Return the [X, Y] coordinate for the center point of the cell that contains the specified text.  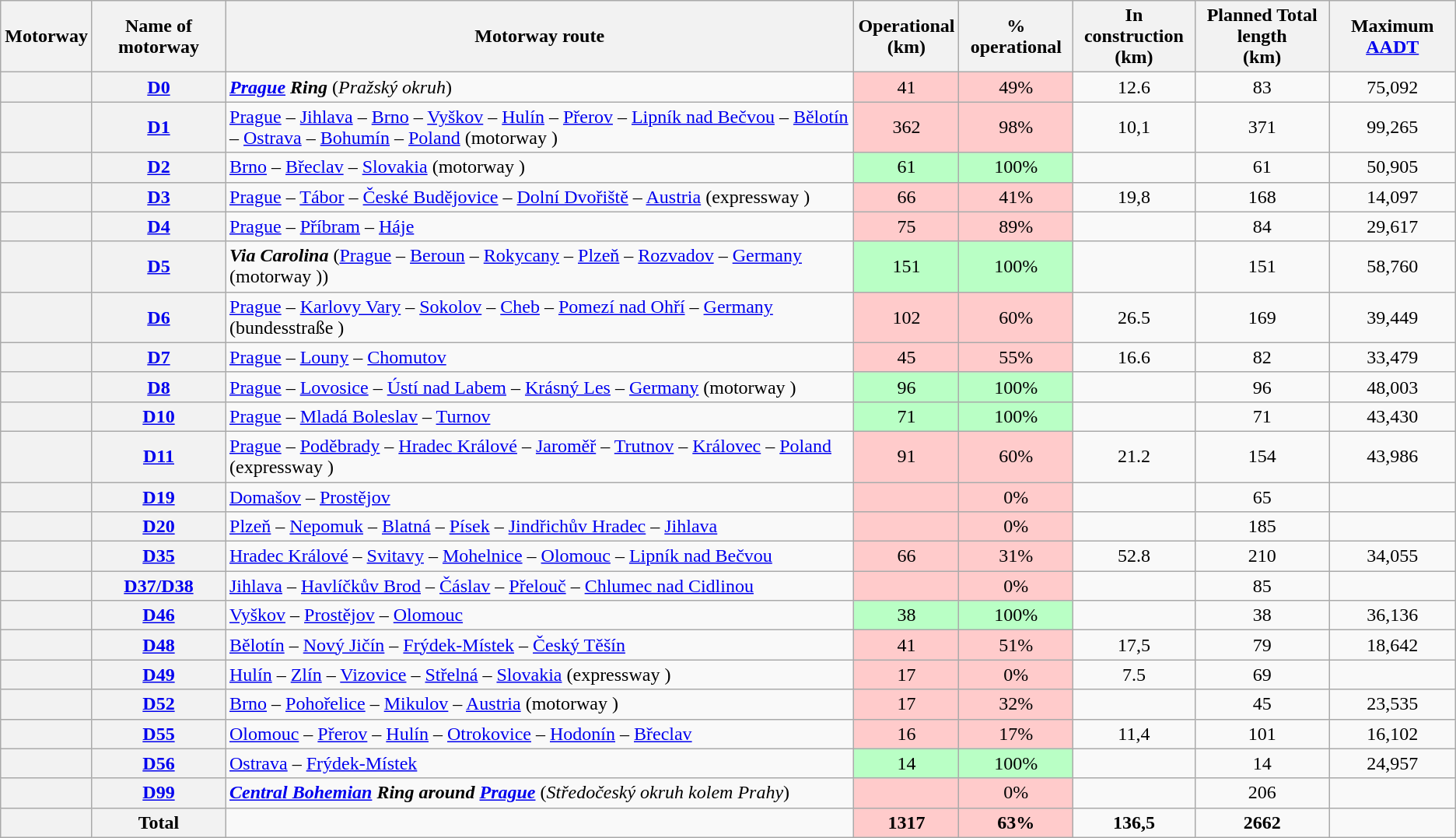
D46 [159, 615]
210 [1262, 556]
D4 [159, 226]
D19 [159, 497]
Prague – Jihlava – Brno – Vyškov – Hulín – Přerov – Lipník nad Bečvou – Bělotín – Ostrava – Bohumín – Poland (motorway ) [540, 128]
169 [1262, 317]
D55 [159, 734]
10,1 [1134, 128]
58,760 [1392, 266]
D11 [159, 456]
98% [1016, 128]
31% [1016, 556]
185 [1262, 527]
2662 [1262, 822]
D0 [159, 87]
36,136 [1392, 615]
16.6 [1134, 357]
D49 [159, 675]
D2 [159, 167]
Prague – Lovosice – Ústí nad Labem – Krásný Les – Germany (motorway ) [540, 387]
63% [1016, 822]
D48 [159, 645]
82 [1262, 357]
Jihlava – Havlíčkův Brod – Čáslav – Přelouč – Chlumec nad Cidlinou [540, 586]
168 [1262, 197]
19,8 [1134, 197]
Motorway [47, 37]
11,4 [1134, 734]
89% [1016, 226]
1317 [907, 822]
18,642 [1392, 645]
16,102 [1392, 734]
79 [1262, 645]
12.6 [1134, 87]
99,265 [1392, 128]
17,5 [1134, 645]
43,430 [1392, 416]
Prague – Louny – Chomutov [540, 357]
Brno – Pohořelice – Mikulov – Austria (motorway ) [540, 704]
Vyškov – Prostějov – Olomouc [540, 615]
D1 [159, 128]
33,479 [1392, 357]
48,003 [1392, 387]
D35 [159, 556]
51% [1016, 645]
14,097 [1392, 197]
101 [1262, 734]
D99 [159, 793]
50,905 [1392, 167]
41% [1016, 197]
Via Carolina (Prague – Beroun – Rokycany – Plzeň – Rozvadov – Germany (motorway )) [540, 266]
D37/D38 [159, 586]
75 [907, 226]
Plzeň – Nepomuk – Blatná – Písek – Jindřichův Hradec – Jihlava [540, 527]
39,449 [1392, 317]
29,617 [1392, 226]
362 [907, 128]
65 [1262, 497]
Name of motorway [159, 37]
D8 [159, 387]
Prague – Poděbrady – Hradec Králové – Jaroměř – Trutnov – Královec – Poland (expressway ) [540, 456]
Central Bohemian Ring around Prague (Středočeský okruh kolem Prahy) [540, 793]
154 [1262, 456]
D52 [159, 704]
7.5 [1134, 675]
Planned Total length(km) [1262, 37]
34,055 [1392, 556]
Prague – Karlovy Vary – Sokolov – Cheb – Pomezí nad Ohří – Germany (bundesstraße ) [540, 317]
136,5 [1134, 822]
% operational [1016, 37]
Olomouc – Přerov – Hulín – Otrokovice – Hodonín – Břeclav [540, 734]
75,092 [1392, 87]
84 [1262, 226]
D56 [159, 763]
Prague – Tábor – České Budějovice – Dolní Dvořiště – Austria (expressway ) [540, 197]
Total [159, 822]
Prague Ring (Pražský okruh) [540, 87]
Prague – Mladá Boleslav – Turnov [540, 416]
D3 [159, 197]
16 [907, 734]
83 [1262, 87]
Bělotín – Nový Jičín – Frýdek-Místek – Český Těšín [540, 645]
32% [1016, 704]
In construction(km) [1134, 37]
D6 [159, 317]
Brno – Břeclav – Slovakia (motorway ) [540, 167]
Motorway route [540, 37]
Operational(km) [907, 37]
Ostrava – Frýdek-Místek [540, 763]
Prague – Příbram – Háje [540, 226]
D10 [159, 416]
23,535 [1392, 704]
52.8 [1134, 556]
69 [1262, 675]
49% [1016, 87]
Hradec Králové – Svitavy – Mohelnice – Olomouc – Lipník nad Bečvou [540, 556]
91 [907, 456]
Maximum AADT [1392, 37]
55% [1016, 357]
D7 [159, 357]
D20 [159, 527]
Domašov – Prostějov [540, 497]
Hulín – Zlín – Vizovice – Střelná – Slovakia (expressway ) [540, 675]
102 [907, 317]
26.5 [1134, 317]
D5 [159, 266]
85 [1262, 586]
43,986 [1392, 456]
21.2 [1134, 456]
24,957 [1392, 763]
17% [1016, 734]
371 [1262, 128]
206 [1262, 793]
